Return the (x, y) coordinate for the center point of the cell that contains the specified text.  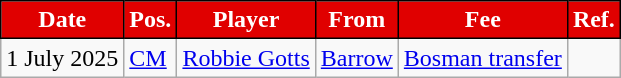
Barrow (356, 58)
Player (246, 20)
Ref. (594, 20)
Bosman transfer (482, 58)
Robbie Gotts (246, 58)
Date (62, 20)
Pos. (150, 20)
1 July 2025 (62, 58)
Fee (482, 20)
CM (150, 58)
From (356, 20)
